Provide the [x, y] coordinate of the cell's center where the given text is located.  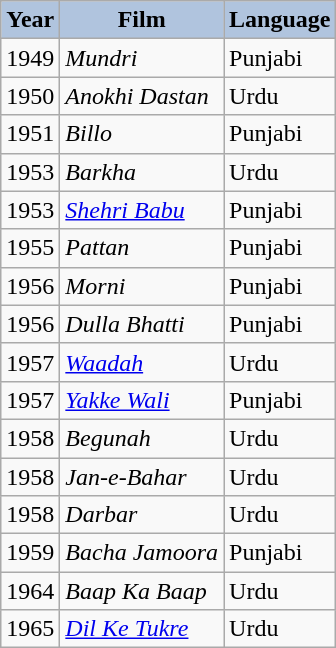
Anokhi Dastan [142, 96]
Waadah [142, 362]
Baap Ka Baap [142, 591]
Morni [142, 286]
1965 [30, 629]
Dulla Bhatti [142, 324]
Yakke Wali [142, 400]
Barkha [142, 172]
Darbar [142, 515]
1951 [30, 134]
Language [280, 20]
Mundri [142, 58]
Begunah [142, 438]
Year [30, 20]
Billo [142, 134]
Shehri Babu [142, 210]
1949 [30, 58]
1964 [30, 591]
Film [142, 20]
1950 [30, 96]
1959 [30, 553]
1955 [30, 248]
Bacha Jamoora [142, 553]
Jan-e-Bahar [142, 477]
Dil Ke Tukre [142, 629]
Pattan [142, 248]
